For the text-containing cell, return its midpoint in [X, Y] coordinate format. 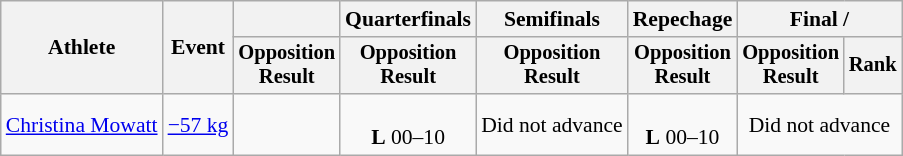
Quarterfinals [408, 19]
Repechage [683, 19]
Final / [819, 19]
Event [198, 48]
Rank [873, 66]
Athlete [82, 48]
Christina Mowatt [82, 124]
Semifinals [552, 19]
−57 kg [198, 124]
